Find where the given text appears and provide that cell's center as (X, Y) coordinate. 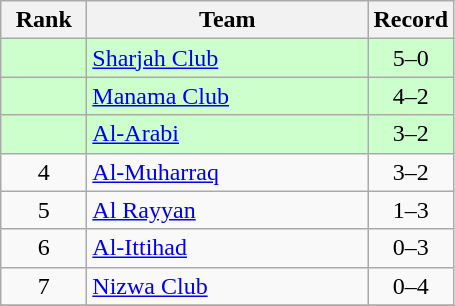
4–2 (411, 96)
5 (44, 210)
5–0 (411, 58)
Manama Club (228, 96)
Rank (44, 20)
Record (411, 20)
Team (228, 20)
7 (44, 286)
4 (44, 172)
Al-Ittihad (228, 248)
0–3 (411, 248)
0–4 (411, 286)
Al-Arabi (228, 134)
Nizwa Club (228, 286)
6 (44, 248)
Sharjah Club (228, 58)
1–3 (411, 210)
Al-Muharraq (228, 172)
Al Rayyan (228, 210)
